Provide the [x, y] coordinate of the cell's center where the given text is located.  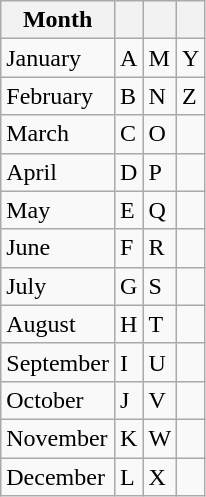
May [58, 210]
Q [160, 210]
L [128, 477]
December [58, 477]
A [128, 58]
J [128, 400]
X [160, 477]
July [58, 286]
E [128, 210]
October [58, 400]
P [160, 172]
Month [58, 20]
B [128, 96]
T [160, 324]
F [128, 248]
S [160, 286]
I [128, 362]
G [128, 286]
Y [191, 58]
W [160, 438]
U [160, 362]
March [58, 134]
N [160, 96]
January [58, 58]
August [58, 324]
H [128, 324]
February [58, 96]
O [160, 134]
V [160, 400]
April [58, 172]
Z [191, 96]
September [58, 362]
C [128, 134]
K [128, 438]
D [128, 172]
R [160, 248]
M [160, 58]
November [58, 438]
June [58, 248]
